Scan for the cell matching the given text and deliver its [x, y] coordinate at center. 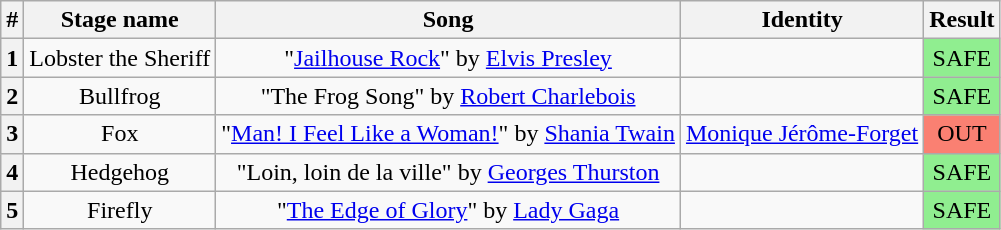
"The Frog Song" by Robert Charlebois [448, 96]
Monique Jérôme-Forget [802, 134]
Hedgehog [120, 172]
3 [12, 134]
Stage name [120, 20]
1 [12, 58]
# [12, 20]
Song [448, 20]
"The Edge of Glory" by Lady Gaga [448, 210]
Firefly [120, 210]
Identity [802, 20]
Fox [120, 134]
Result [962, 20]
"Loin, loin de la ville" by Georges Thurston [448, 172]
2 [12, 96]
OUT [962, 134]
5 [12, 210]
Bullfrog [120, 96]
"Man! I Feel Like a Woman!" by Shania Twain [448, 134]
"Jailhouse Rock" by Elvis Presley [448, 58]
Lobster the Sheriff [120, 58]
4 [12, 172]
